Identify which cell holds the provided text, then report its [X, Y] central coordinate. 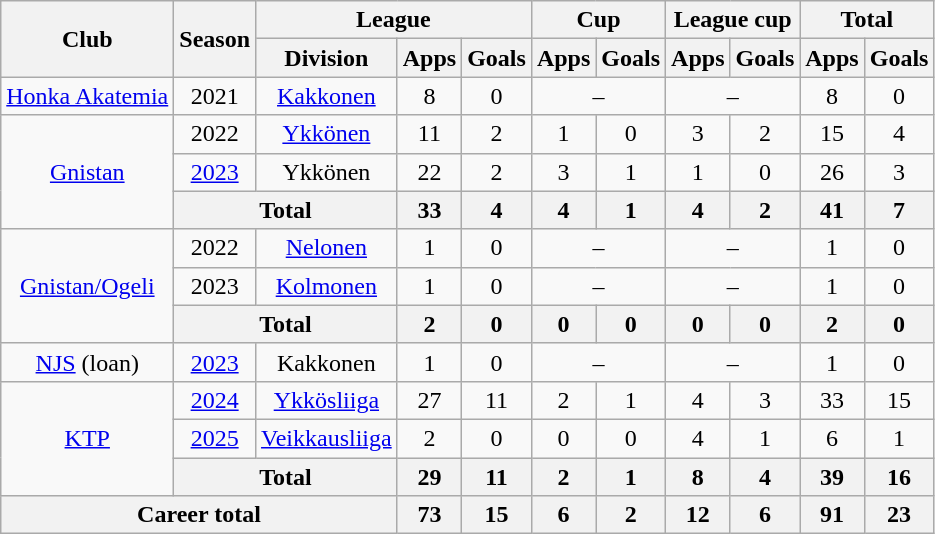
73 [429, 515]
7 [899, 210]
Honka Akatemia [88, 96]
Nelonen [327, 248]
2025 [215, 438]
KTP [88, 438]
26 [832, 172]
29 [429, 477]
22 [429, 172]
Gnistan [88, 172]
Season [215, 39]
Division [327, 58]
Veikkausliiga [327, 438]
12 [698, 515]
2024 [215, 400]
27 [429, 400]
Career total [199, 515]
23 [899, 515]
Ykkösliiga [327, 400]
Cup [598, 20]
League cup [733, 20]
Gnistan/Ogeli [88, 286]
2021 [215, 96]
Kolmonen [327, 286]
Club [88, 39]
41 [832, 210]
39 [832, 477]
16 [899, 477]
NJS (loan) [88, 362]
League [394, 20]
91 [832, 515]
